Pinpoint the cell where the given text exists, returning its [X, Y] midpoint coordinate. 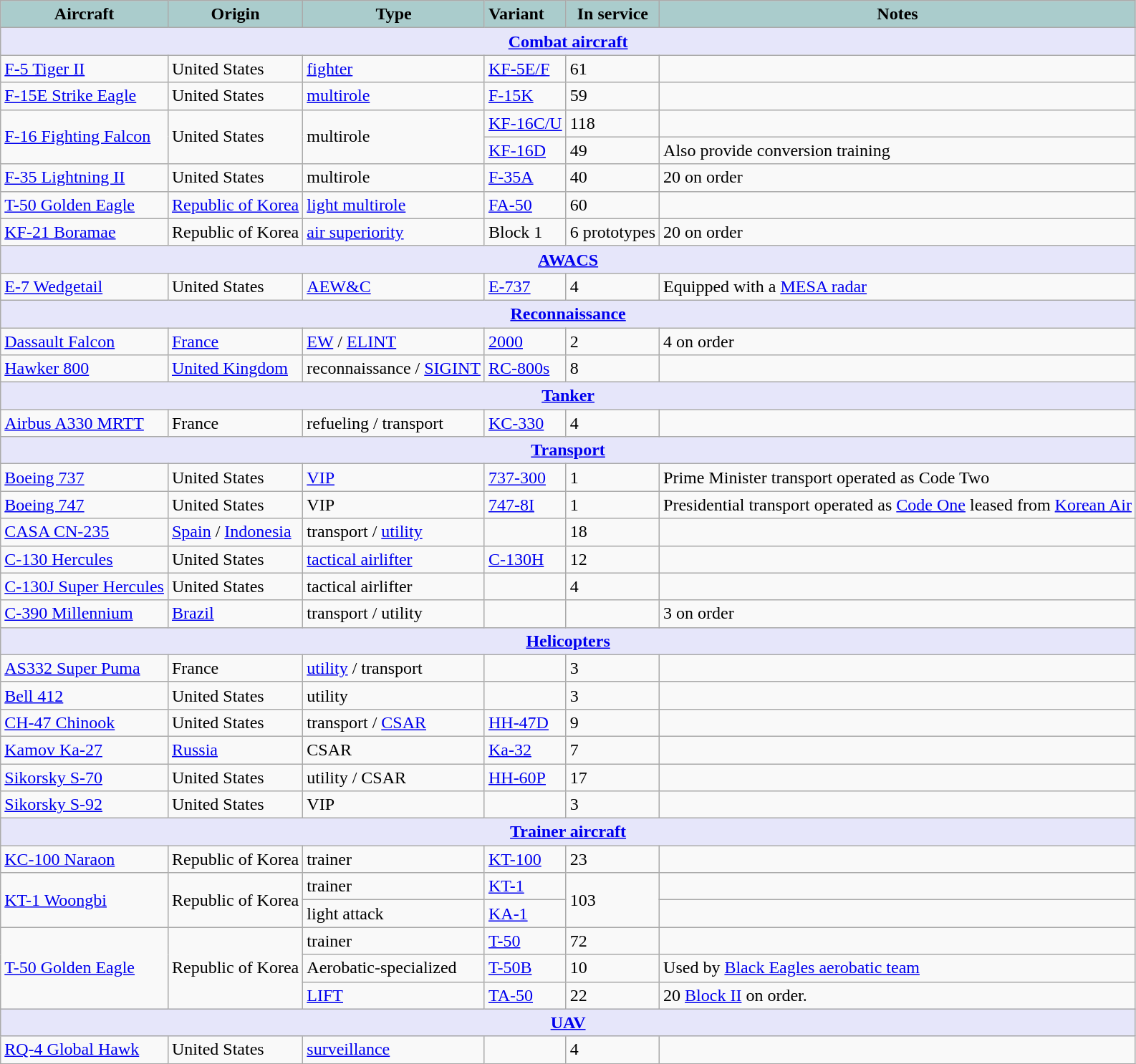
Hawker 800 [85, 369]
C-390 Millennium [85, 614]
light attack [394, 914]
AEW&C [394, 286]
HH-60P [525, 777]
KF-5E/F [525, 69]
Helicopters [569, 641]
T-50B [525, 968]
Tanker [569, 396]
RQ-4 Global Hawk [85, 1050]
40 [612, 178]
6 prototypes [612, 232]
United Kingdom [235, 369]
UAV [569, 1022]
KC-330 [525, 423]
EW / ELINT [394, 342]
9 [612, 722]
747-8I [525, 505]
Bell 412 [85, 695]
C-130J Super Hercules [85, 586]
Ka-32 [525, 750]
F-15E Strike Eagle [85, 96]
light multirole [394, 205]
2000 [525, 342]
2 [612, 342]
C-130 Hercules [85, 559]
Sikorsky S-70 [85, 777]
KF-16D [525, 150]
Notes [898, 14]
23 [612, 859]
fighter [394, 69]
22 [612, 995]
CSAR [394, 750]
F-16 Fighting Falcon [85, 137]
KT-1 [525, 886]
KF-16C/U [525, 123]
10 [612, 968]
Prime Minister transport operated as Code Two [898, 478]
E-737 [525, 286]
Type [394, 14]
E-7 Wedgetail [85, 286]
reconnaissance / SIGINT [394, 369]
17 [612, 777]
60 [612, 205]
Equipped with a MESA radar [898, 286]
Sikorsky S-92 [85, 805]
KC-100 Naraon [85, 859]
3 on order [898, 614]
utility [394, 695]
AWACS [569, 259]
HH-47D [525, 722]
F-35A [525, 178]
KT-100 [525, 859]
7 [612, 750]
FA-50 [525, 205]
utility / transport [394, 668]
737-300 [525, 478]
Russia [235, 750]
CASA CN-235 [85, 532]
72 [612, 941]
AS332 Super Puma [85, 668]
Kamov Ka-27 [85, 750]
Reconnaissance [569, 314]
118 [612, 123]
Spain / Indonesia [235, 532]
Block 1 [525, 232]
Brazil [235, 614]
20 Block II on order. [898, 995]
Variant [525, 14]
T-50 [525, 941]
In service [612, 14]
air superiority [394, 232]
CH-47 Chinook [85, 722]
Trainer aircraft [569, 832]
KA-1 [525, 914]
Aircraft [85, 14]
Aerobatic-specialized [394, 968]
Boeing 737 [85, 478]
103 [612, 900]
8 [612, 369]
4 on order [898, 342]
F-5 Tiger II [85, 69]
18 [612, 532]
C-130H [525, 559]
Origin [235, 14]
59 [612, 96]
Transport [569, 450]
Presidential transport operated as Code One leased from Korean Air [898, 505]
49 [612, 150]
Used by Black Eagles aerobatic team [898, 968]
12 [612, 559]
KF-21 Boramae [85, 232]
Also provide conversion training [898, 150]
refueling / transport [394, 423]
surveillance [394, 1050]
Dassault Falcon [85, 342]
Boeing 747 [85, 505]
F-35 Lightning II [85, 178]
transport / CSAR [394, 722]
RC-800s [525, 369]
TA-50 [525, 995]
LIFT [394, 995]
F-15K [525, 96]
KT-1 Woongbi [85, 900]
Combat aircraft [569, 42]
utility / CSAR [394, 777]
61 [612, 69]
Airbus A330 MRTT [85, 423]
